Scan for the cell matching the given text and deliver its [X, Y] coordinate at center. 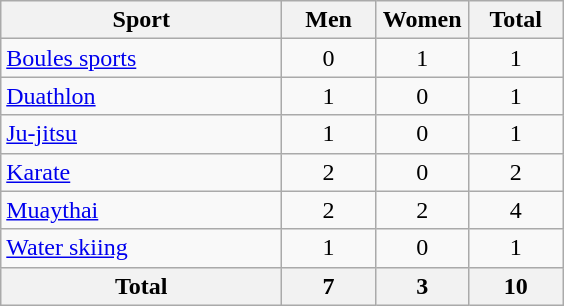
Muaythai [142, 210]
Sport [142, 20]
Women [422, 20]
Karate [142, 172]
Duathlon [142, 96]
10 [516, 286]
3 [422, 286]
Boules sports [142, 58]
Men [329, 20]
Ju-jitsu [142, 134]
4 [516, 210]
7 [329, 286]
Water skiing [142, 248]
